Search for the cell housing the specified text and yield its (x, y) center coordinate. 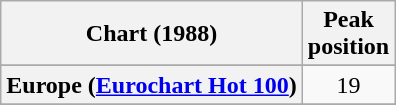
19 (348, 85)
Peakposition (348, 34)
Chart (1988) (152, 34)
Europe (Eurochart Hot 100) (152, 85)
